From the cell containing the given text, extract its center point as (X, Y) coordinate. 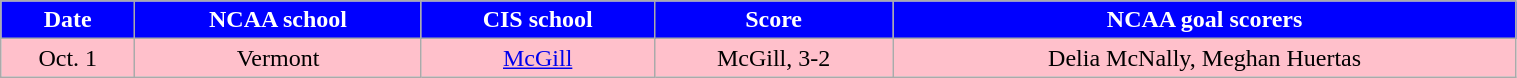
NCAA school (278, 20)
Delia McNally, Meghan Huertas (1204, 58)
Score (774, 20)
Vermont (278, 58)
Oct. 1 (68, 58)
CIS school (538, 20)
McGill, 3-2 (774, 58)
NCAA goal scorers (1204, 20)
Date (68, 20)
McGill (538, 58)
